Output the (x, y) coordinate of the center of the cell containing the given text.  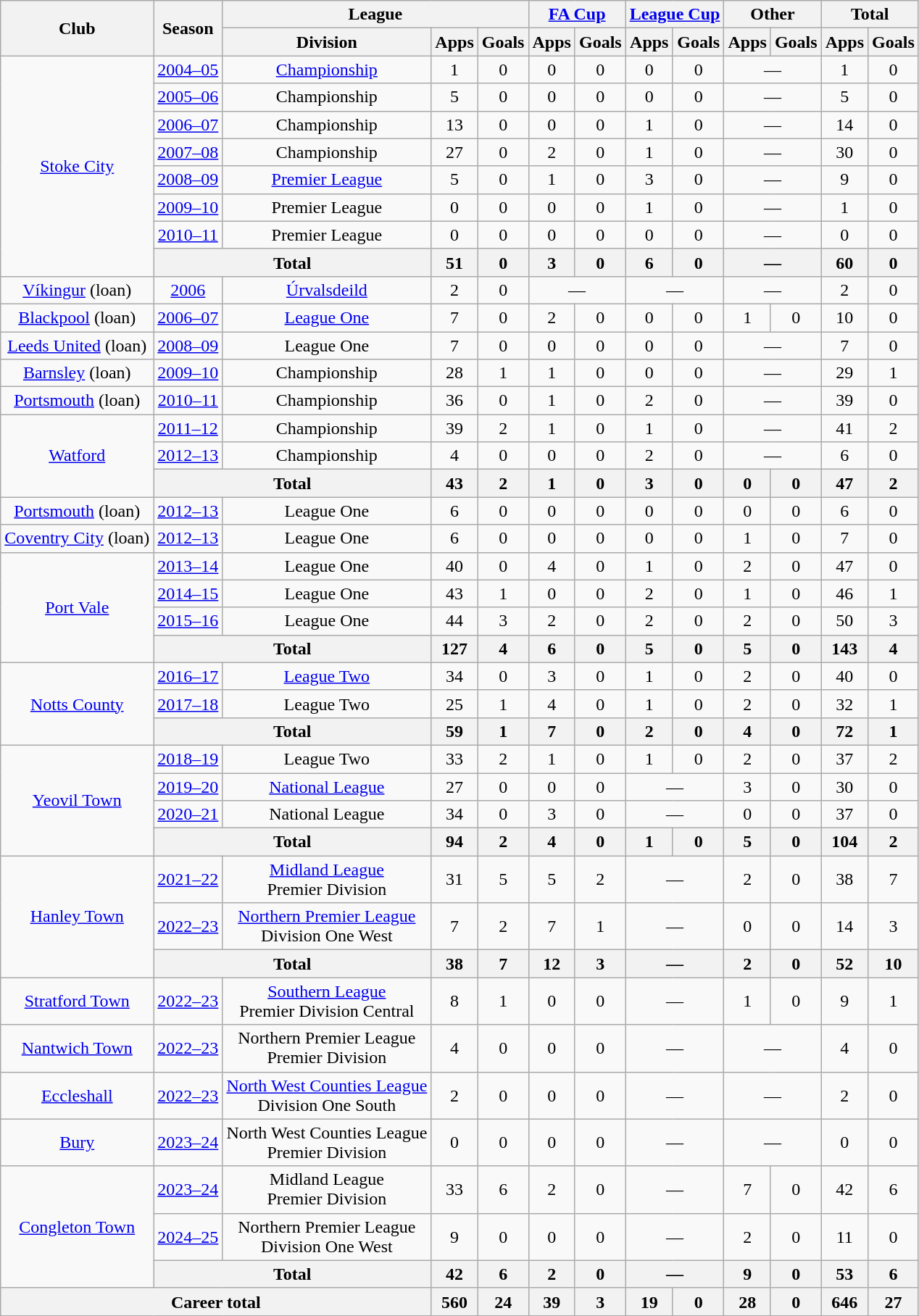
60 (844, 262)
Stratford Town (77, 1001)
31 (454, 880)
2011–12 (188, 428)
2018–19 (188, 759)
2007–08 (188, 152)
2020–21 (188, 815)
2024–25 (188, 1236)
Division (327, 42)
Notts County (77, 704)
League Cup (675, 14)
Port Vale (77, 607)
2004–05 (188, 70)
Career total (216, 1302)
Congleton Town (77, 1227)
41 (844, 428)
Season (188, 28)
646 (844, 1302)
Southern LeaguePremier Division Central (327, 1001)
24 (503, 1302)
Víkingur (loan) (77, 290)
127 (454, 649)
104 (844, 842)
2014–15 (188, 594)
North West Counties LeaguePremier Division (327, 1142)
Coventry City (loan) (77, 538)
19 (649, 1302)
2015–16 (188, 621)
32 (844, 704)
2005–06 (188, 97)
94 (454, 842)
2006 (188, 290)
North West Counties LeagueDivision One South (327, 1096)
25 (454, 704)
FA Cup (577, 14)
Northern Premier LeaguePremier Division (327, 1048)
13 (454, 125)
44 (454, 621)
Yeovil Town (77, 800)
Eccleshall (77, 1096)
Leeds United (loan) (77, 346)
2013–14 (188, 566)
Nantwich Town (77, 1048)
Barnsley (loan) (77, 373)
Watford (77, 456)
51 (454, 262)
12 (552, 964)
2016–17 (188, 676)
50 (844, 621)
8 (454, 1001)
Stoke City (77, 166)
143 (844, 649)
Other (773, 14)
Bury (77, 1142)
Blackpool (loan) (77, 317)
Hanley Town (77, 917)
72 (844, 731)
League (375, 14)
2019–20 (188, 786)
36 (454, 401)
2017–18 (188, 704)
59 (454, 731)
29 (844, 373)
46 (844, 594)
11 (844, 1236)
Club (77, 28)
2021–22 (188, 880)
53 (844, 1274)
560 (454, 1302)
Úrvalsdeild (327, 290)
52 (844, 964)
